Return [x, y] of the center of cell containing provided text 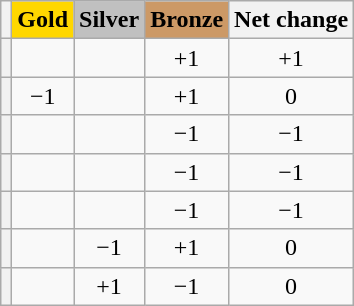
Gold [43, 20]
Bronze [187, 20]
Net change [292, 20]
Silver [110, 20]
